Detect which cell encompasses the target text, then output its (x, y) center coordinate. 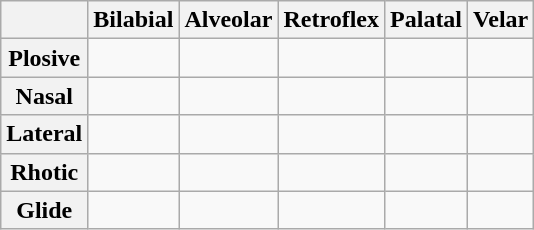
Glide (44, 210)
Rhotic (44, 172)
Nasal (44, 96)
Bilabial (134, 20)
Palatal (426, 20)
Retroflex (332, 20)
Alveolar (228, 20)
Plosive (44, 58)
Velar (501, 20)
Lateral (44, 134)
